Identify which cell holds the provided text, then report its (X, Y) central coordinate. 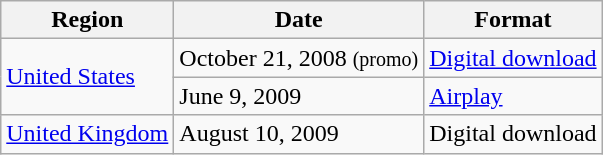
Format (513, 20)
June 9, 2009 (299, 96)
Airplay (513, 96)
Date (299, 20)
United States (88, 77)
Region (88, 20)
October 21, 2008 (promo) (299, 58)
United Kingdom (88, 134)
August 10, 2009 (299, 134)
